Pinpoint the cell where the given text exists, returning its [X, Y] midpoint coordinate. 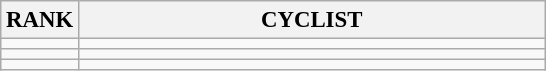
CYCLIST [312, 20]
RANK [40, 20]
